Output the (x, y) coordinate of the center of the cell containing the given text.  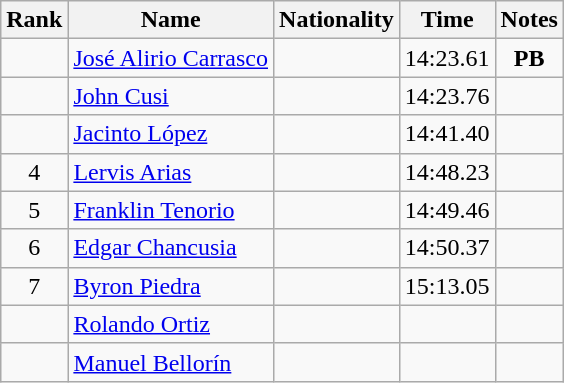
4 (34, 172)
5 (34, 210)
Franklin Tenorio (171, 210)
14:48.23 (447, 172)
Rolando Ortiz (171, 324)
Rank (34, 20)
14:23.61 (447, 58)
Jacinto López (171, 134)
6 (34, 248)
14:49.46 (447, 210)
Time (447, 20)
PB (529, 58)
14:41.40 (447, 134)
14:23.76 (447, 96)
14:50.37 (447, 248)
Manuel Bellorín (171, 362)
Notes (529, 20)
7 (34, 286)
15:13.05 (447, 286)
Name (171, 20)
Lervis Arias (171, 172)
Edgar Chancusia (171, 248)
Byron Piedra (171, 286)
John Cusi (171, 96)
José Alirio Carrasco (171, 58)
Nationality (337, 20)
